Detect which cell encompasses the target text, then output its (X, Y) center coordinate. 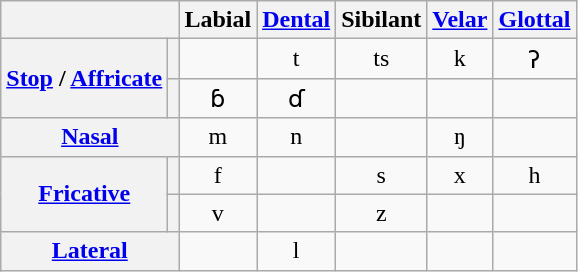
Velar (460, 20)
z (382, 213)
ts (382, 59)
ŋ (460, 137)
Lateral (90, 251)
s (382, 175)
v (218, 213)
ʔ (534, 59)
t (296, 59)
Glottal (534, 20)
x (460, 175)
Sibilant (382, 20)
Nasal (90, 137)
m (218, 137)
Stop / Affricate (84, 78)
ɗ (296, 98)
h (534, 175)
Fricative (84, 194)
Labial (218, 20)
f (218, 175)
n (296, 137)
l (296, 251)
k (460, 59)
ɓ (218, 98)
Dental (296, 20)
